Pinpoint the cell where the given text exists, returning its (x, y) midpoint coordinate. 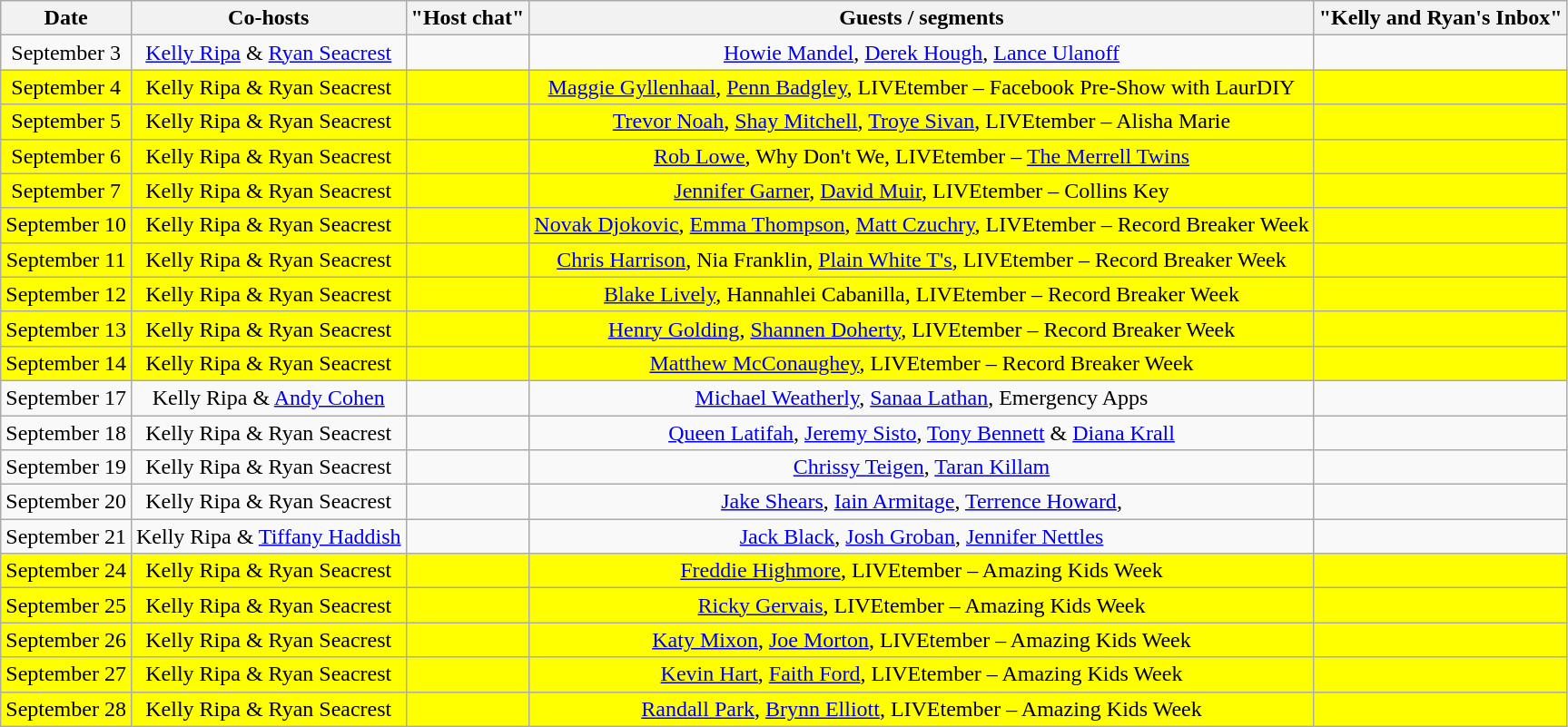
Chris Harrison, Nia Franklin, Plain White T's, LIVEtember – Record Breaker Week (922, 260)
September 12 (66, 294)
September 6 (66, 156)
Guests / segments (922, 18)
"Host chat" (468, 18)
Jennifer Garner, David Muir, LIVEtember – Collins Key (922, 191)
September 19 (66, 467)
September 14 (66, 363)
Henry Golding, Shannen Doherty, LIVEtember – Record Breaker Week (922, 329)
Queen Latifah, Jeremy Sisto, Tony Bennett & Diana Krall (922, 433)
Trevor Noah, Shay Mitchell, Troye Sivan, LIVEtember – Alisha Marie (922, 122)
Matthew McConaughey, LIVEtember – Record Breaker Week (922, 363)
September 3 (66, 53)
"Kelly and Ryan's Inbox" (1440, 18)
September 13 (66, 329)
September 5 (66, 122)
September 4 (66, 87)
Novak Djokovic, Emma Thompson, Matt Czuchry, LIVEtember – Record Breaker Week (922, 225)
September 11 (66, 260)
Michael Weatherly, Sanaa Lathan, Emergency Apps (922, 398)
September 27 (66, 674)
Blake Lively, Hannahlei Cabanilla, LIVEtember – Record Breaker Week (922, 294)
Chrissy Teigen, Taran Killam (922, 467)
Katy Mixon, Joe Morton, LIVEtember – Amazing Kids Week (922, 640)
Ricky Gervais, LIVEtember – Amazing Kids Week (922, 605)
September 26 (66, 640)
Randall Park, Brynn Elliott, LIVEtember – Amazing Kids Week (922, 709)
September 24 (66, 571)
Date (66, 18)
September 17 (66, 398)
Freddie Highmore, LIVEtember – Amazing Kids Week (922, 571)
Maggie Gyllenhaal, Penn Badgley, LIVEtember – Facebook Pre-Show with LaurDIY (922, 87)
September 28 (66, 709)
Jake Shears, Iain Armitage, Terrence Howard, (922, 502)
Jack Black, Josh Groban, Jennifer Nettles (922, 536)
September 10 (66, 225)
Co-hosts (269, 18)
Howie Mandel, Derek Hough, Lance Ulanoff (922, 53)
Kevin Hart, Faith Ford, LIVEtember – Amazing Kids Week (922, 674)
Kelly Ripa & Andy Cohen (269, 398)
Kelly Ripa & Tiffany Haddish (269, 536)
Rob Lowe, Why Don't We, LIVEtember – The Merrell Twins (922, 156)
September 18 (66, 433)
September 7 (66, 191)
September 25 (66, 605)
September 20 (66, 502)
September 21 (66, 536)
